Output the [x, y] coordinate of the center of the cell containing the given text.  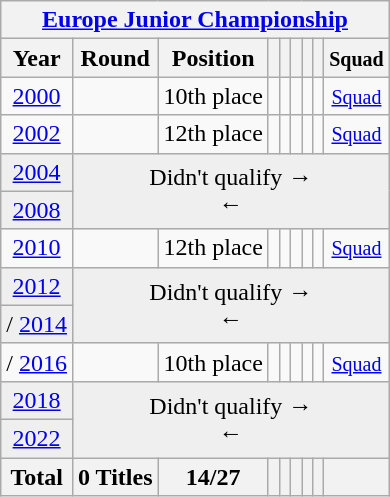
Year [37, 58]
Europe Junior Championship [195, 20]
2012 [37, 286]
2022 [37, 438]
14/27 [213, 477]
2018 [37, 400]
2008 [37, 210]
/ 2014 [37, 324]
Round [115, 58]
2010 [37, 248]
0 Titles [115, 477]
2004 [37, 172]
2002 [37, 134]
2000 [37, 96]
Position [213, 58]
Total [37, 477]
/ 2016 [37, 362]
